Return the [X, Y] coordinate for the center point of the cell that contains the specified text.  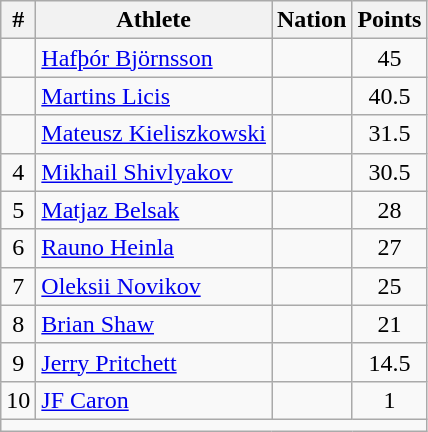
Nation [312, 20]
8 [18, 324]
45 [390, 58]
Mateusz Kieliszkowski [154, 134]
1 [390, 400]
Athlete [154, 20]
Mikhail Shivlyakov [154, 172]
# [18, 20]
31.5 [390, 134]
6 [18, 248]
10 [18, 400]
Jerry Pritchett [154, 362]
Martins Licis [154, 96]
27 [390, 248]
Rauno Heinla [154, 248]
30.5 [390, 172]
25 [390, 286]
Matjaz Belsak [154, 210]
Hafþór Björnsson [154, 58]
21 [390, 324]
Points [390, 20]
40.5 [390, 96]
9 [18, 362]
7 [18, 286]
28 [390, 210]
5 [18, 210]
Brian Shaw [154, 324]
4 [18, 172]
JF Caron [154, 400]
Oleksii Novikov [154, 286]
14.5 [390, 362]
